For the text-containing cell, return its midpoint in [x, y] coordinate format. 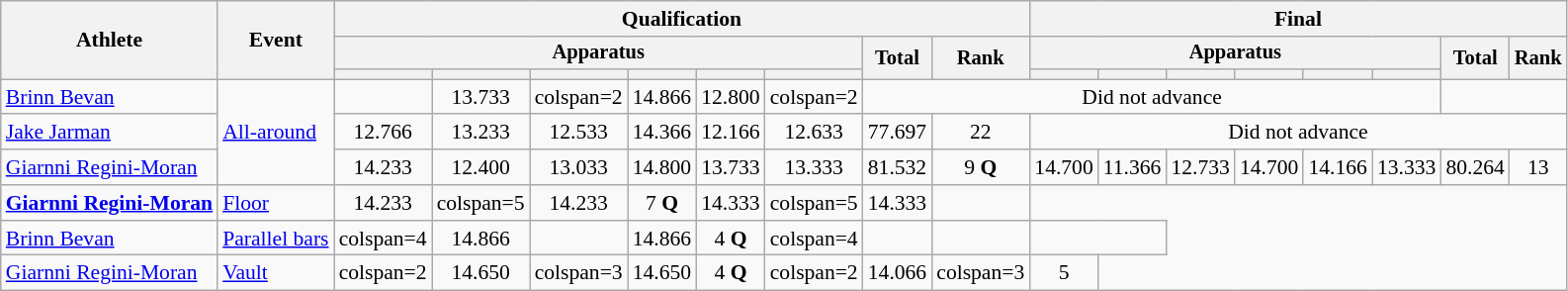
Jake Jarman [109, 133]
14.800 [662, 167]
13.233 [480, 133]
12.766 [384, 133]
Floor [275, 203]
9 Q [981, 167]
Parallel bars [275, 239]
22 [981, 133]
80.264 [1475, 167]
77.697 [898, 133]
Qualification [682, 19]
14.166 [1337, 167]
14.366 [662, 133]
14.066 [898, 273]
12.533 [579, 133]
Final [1297, 19]
5 [1064, 273]
Event [275, 40]
Vault [275, 273]
12.800 [730, 97]
All-around [275, 133]
7 Q [662, 203]
13.033 [579, 167]
12.166 [730, 133]
13 [1538, 167]
12.733 [1200, 167]
81.532 [898, 167]
Athlete [109, 40]
11.366 [1133, 167]
12.633 [815, 133]
12.400 [480, 167]
